Find where the given text appears and provide that cell's center as (x, y) coordinate. 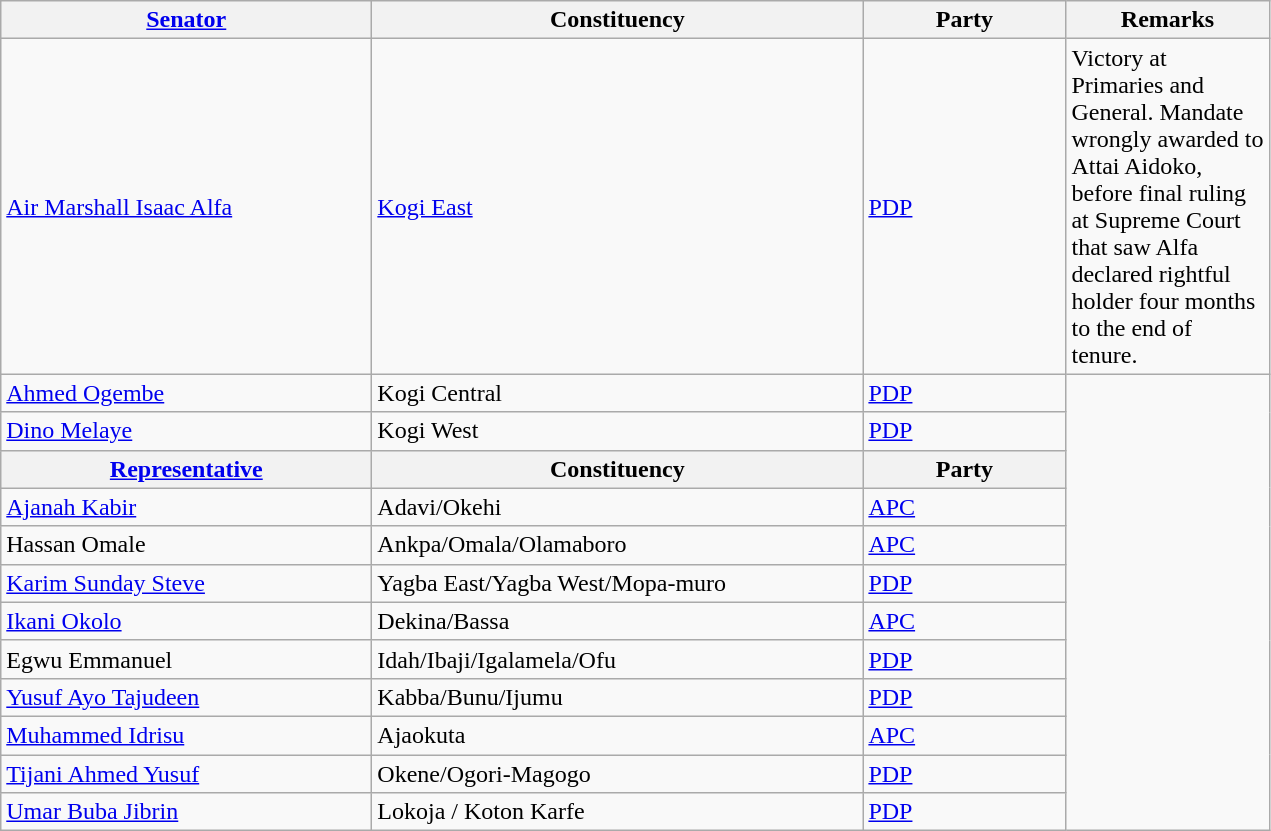
Ajanah Kabir (186, 507)
Kogi West (618, 431)
Ankpa/Omala/Olamaboro (618, 545)
Yagba East/Yagba West/Mopa-muro (618, 583)
Kabba/Bunu/Ijumu (618, 697)
Ahmed Ogembe (186, 393)
Karim Sunday Steve (186, 583)
Adavi/Okehi (618, 507)
Muhammed Idrisu (186, 735)
Ikani Okolo (186, 621)
Hassan Omale (186, 545)
Yusuf Ayo Tajudeen (186, 697)
Kogi East (618, 206)
Egwu Emmanuel (186, 659)
Umar Buba Jibrin (186, 812)
Ajaokuta (618, 735)
Okene/Ogori-Magogo (618, 773)
Tijani Ahmed Yusuf (186, 773)
Representative (186, 469)
Lokoja / Koton Karfe (618, 812)
Remarks (1168, 20)
Senator (186, 20)
Kogi Central (618, 393)
Idah/Ibaji/Igalamela/Ofu (618, 659)
Dekina/Bassa (618, 621)
Dino Melaye (186, 431)
Air Marshall Isaac Alfa (186, 206)
